Provide the [X, Y] coordinate of the cell's center where the given text is located.  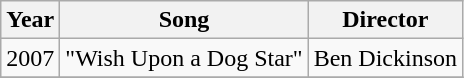
2007 [30, 58]
"Wish Upon a Dog Star" [184, 58]
Year [30, 20]
Ben Dickinson [385, 58]
Song [184, 20]
Director [385, 20]
